Return the [x, y] coordinate for the center point of the cell that contains the specified text.  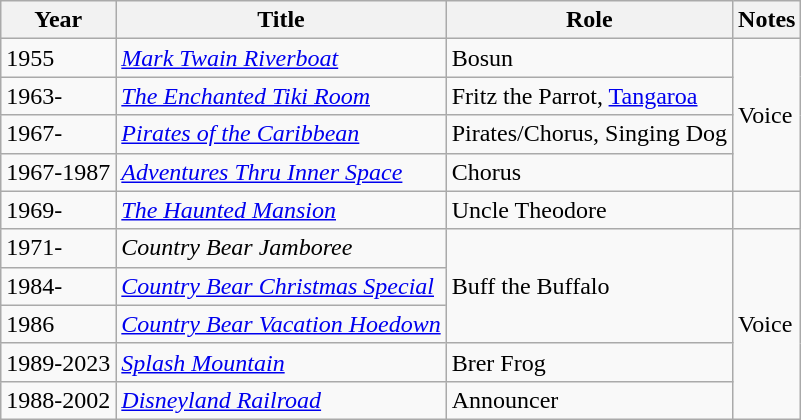
The Enchanted Tiki Room [281, 96]
Country Bear Jamboree [281, 248]
Notes [767, 20]
The Haunted Mansion [281, 210]
Mark Twain Riverboat [281, 58]
Pirates of the Caribbean [281, 134]
1989-2023 [58, 362]
Disneyland Railroad [281, 400]
Country Bear Christmas Special [281, 286]
1963- [58, 96]
1971- [58, 248]
1986 [58, 324]
Announcer [589, 400]
1967-1987 [58, 172]
1984- [58, 286]
Splash Mountain [281, 362]
Fritz the Parrot, Tangaroa [589, 96]
Brer Frog [589, 362]
1988-2002 [58, 400]
Country Bear Vacation Hoedown [281, 324]
Title [281, 20]
1955 [58, 58]
1969- [58, 210]
Adventures Thru Inner Space [281, 172]
Uncle Theodore [589, 210]
Year [58, 20]
Role [589, 20]
Chorus [589, 172]
Pirates/Chorus, Singing Dog [589, 134]
Buff the Buffalo [589, 286]
Bosun [589, 58]
1967- [58, 134]
